Identify which cell holds the provided text, then report its [x, y] central coordinate. 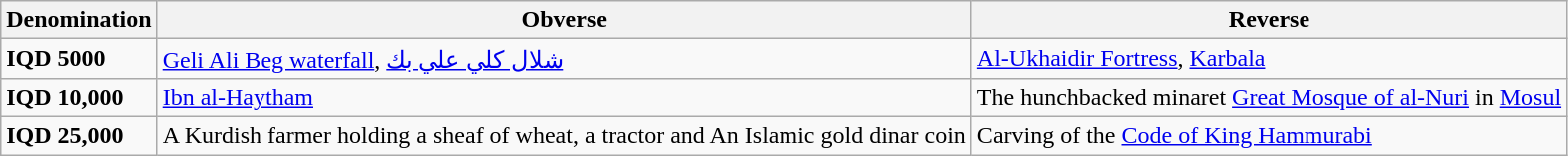
Reverse [1269, 20]
Geli Ali Beg waterfall, شلال كلي علي بك [564, 59]
Obverse [564, 20]
Denomination [79, 20]
The hunchbacked minaret Great Mosque of al-Nuri in Mosul [1269, 97]
Al-Ukhaidir Fortress, Karbala [1269, 59]
IQD 25,000 [79, 135]
IQD 5000 [79, 59]
Carving of the Code of King Hammurabi [1269, 135]
Ibn al-Haytham [564, 97]
A Kurdish farmer holding a sheaf of wheat, a tractor and An Islamic gold dinar coin [564, 135]
IQD 10,000 [79, 97]
